Identify which cell holds the provided text, then report its (X, Y) central coordinate. 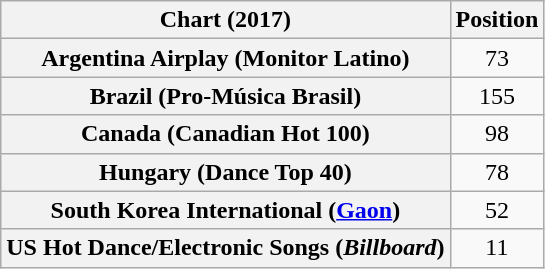
Chart (2017) (226, 20)
Hungary (Dance Top 40) (226, 172)
Argentina Airplay (Monitor Latino) (226, 58)
Canada (Canadian Hot 100) (226, 134)
Position (497, 20)
52 (497, 210)
US Hot Dance/Electronic Songs (Billboard) (226, 248)
98 (497, 134)
South Korea International (Gaon) (226, 210)
11 (497, 248)
155 (497, 96)
73 (497, 58)
Brazil (Pro-Música Brasil) (226, 96)
78 (497, 172)
